Find where the given text appears and provide that cell's center as [X, Y] coordinate. 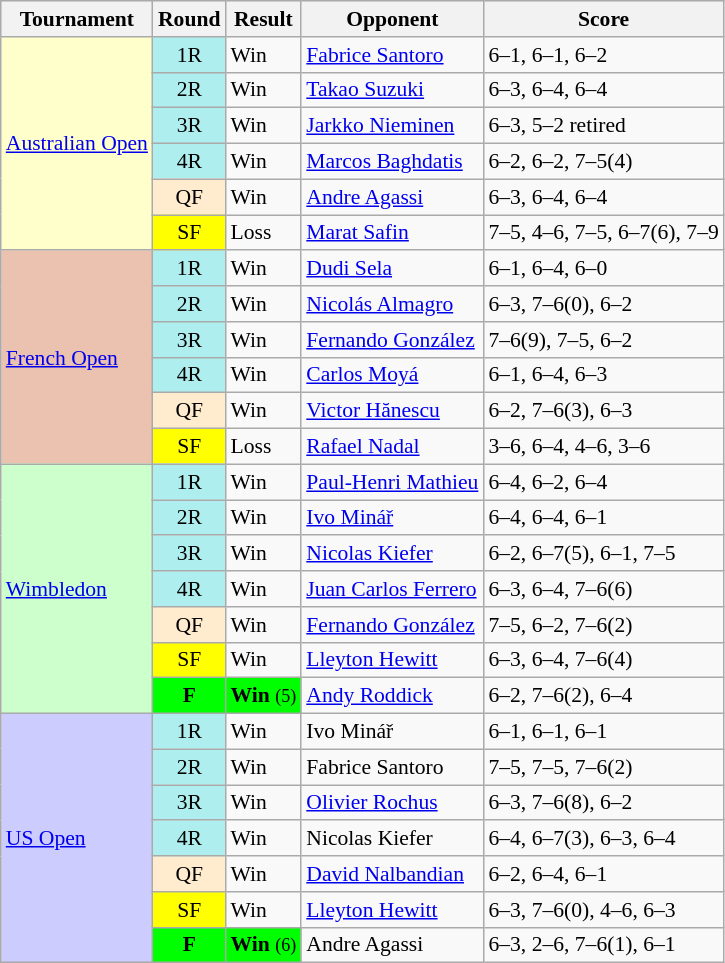
7–5, 4–6, 7–5, 6–7(6), 7–9 [603, 233]
Australian Open [77, 144]
6–1, 6–1, 6–2 [603, 55]
Andy Roddick [392, 696]
Win (5) [263, 696]
6–3, 6–4, 7–6(6) [603, 589]
6–4, 6–4, 6–1 [603, 518]
7–6(9), 7–5, 6–2 [603, 340]
6–3, 2–6, 7–6(1), 6–1 [603, 945]
Wimbledon [77, 588]
6–2, 6–2, 7–5(4) [603, 162]
David Nalbandian [392, 874]
Round [190, 19]
6–1, 6–1, 6–1 [603, 732]
6–2, 7–6(3), 6–3 [603, 411]
7–5, 7–5, 7–6(2) [603, 767]
3–6, 6–4, 4–6, 3–6 [603, 447]
Carlos Moyá [392, 375]
6–3, 6–4, 7–6(4) [603, 660]
US Open [77, 838]
Marcos Baghdatis [392, 162]
Result [263, 19]
Nicolás Almagro [392, 304]
6–2, 7–6(2), 6–4 [603, 696]
6–4, 6–2, 6–4 [603, 482]
Juan Carlos Ferrero [392, 589]
Victor Hănescu [392, 411]
6–1, 6–4, 6–0 [603, 269]
Score [603, 19]
Dudi Sela [392, 269]
Marat Safin [392, 233]
Opponent [392, 19]
6–3, 7–6(0), 4–6, 6–3 [603, 910]
7–5, 6–2, 7–6(2) [603, 625]
6–3, 7–6(0), 6–2 [603, 304]
Rafael Nadal [392, 447]
Tournament [77, 19]
Paul-Henri Mathieu [392, 482]
French Open [77, 358]
6–2, 6–7(5), 6–1, 7–5 [603, 554]
6–4, 6–7(3), 6–3, 6–4 [603, 839]
Takao Suzuki [392, 90]
6–3, 7–6(8), 6–2 [603, 803]
6–2, 6–4, 6–1 [603, 874]
Win (6) [263, 945]
6–3, 5–2 retired [603, 126]
Jarkko Nieminen [392, 126]
6–1, 6–4, 6–3 [603, 375]
Olivier Rochus [392, 803]
